Determine the [X, Y] coordinate at the center of the cell enclosing the given text.  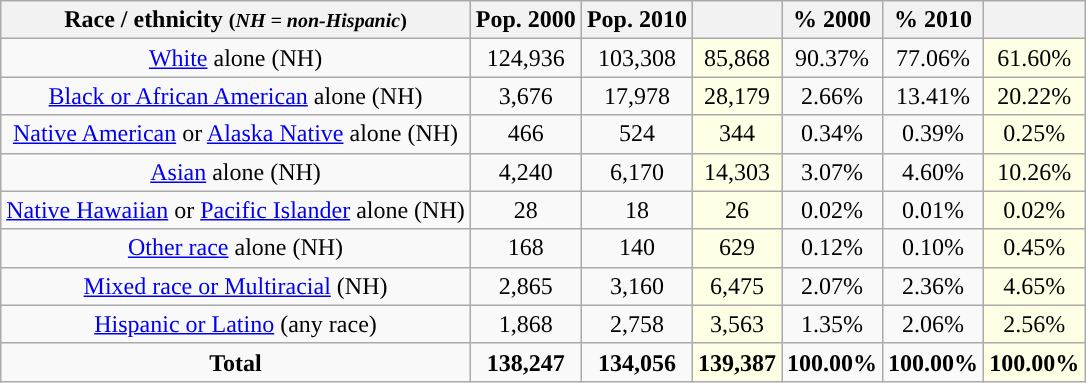
2.66% [832, 96]
% 2000 [832, 20]
2.07% [832, 286]
13.41% [934, 96]
4,240 [526, 172]
85,868 [736, 58]
Pop. 2010 [636, 20]
Pop. 2000 [526, 20]
Asian alone (NH) [236, 172]
% 2010 [934, 20]
6,475 [736, 286]
3,563 [736, 324]
26 [736, 210]
0.12% [832, 248]
White alone (NH) [236, 58]
4.60% [934, 172]
629 [736, 248]
90.37% [832, 58]
2,865 [526, 286]
0.39% [934, 134]
28 [526, 210]
168 [526, 248]
Native American or Alaska Native alone (NH) [236, 134]
138,247 [526, 362]
28,179 [736, 96]
4.65% [1034, 286]
10.26% [1034, 172]
Other race alone (NH) [236, 248]
Black or African American alone (NH) [236, 96]
466 [526, 134]
2.56% [1034, 324]
Total [236, 362]
134,056 [636, 362]
344 [736, 134]
103,308 [636, 58]
17,978 [636, 96]
2.06% [934, 324]
0.34% [832, 134]
Native Hawaiian or Pacific Islander alone (NH) [236, 210]
2,758 [636, 324]
140 [636, 248]
Hispanic or Latino (any race) [236, 324]
14,303 [736, 172]
2.36% [934, 286]
0.10% [934, 248]
0.45% [1034, 248]
3,676 [526, 96]
6,170 [636, 172]
3,160 [636, 286]
1,868 [526, 324]
77.06% [934, 58]
61.60% [1034, 58]
Race / ethnicity (NH = non-Hispanic) [236, 20]
139,387 [736, 362]
524 [636, 134]
1.35% [832, 324]
0.01% [934, 210]
Mixed race or Multiracial (NH) [236, 286]
0.25% [1034, 134]
20.22% [1034, 96]
3.07% [832, 172]
18 [636, 210]
124,936 [526, 58]
